Capture the cell that displays the provided text and extract its [X, Y] central coordinate. 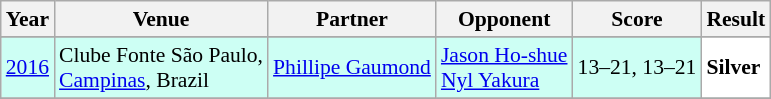
Venue [161, 19]
13–21, 13–21 [638, 68]
Silver [736, 68]
Score [638, 19]
Opponent [504, 19]
Partner [352, 19]
Clube Fonte São Paulo, Campinas, Brazil [161, 68]
Phillipe Gaumond [352, 68]
Year [28, 19]
Result [736, 19]
Jason Ho-shue Nyl Yakura [504, 68]
2016 [28, 68]
